Return (x, y) of the center of cell containing provided text 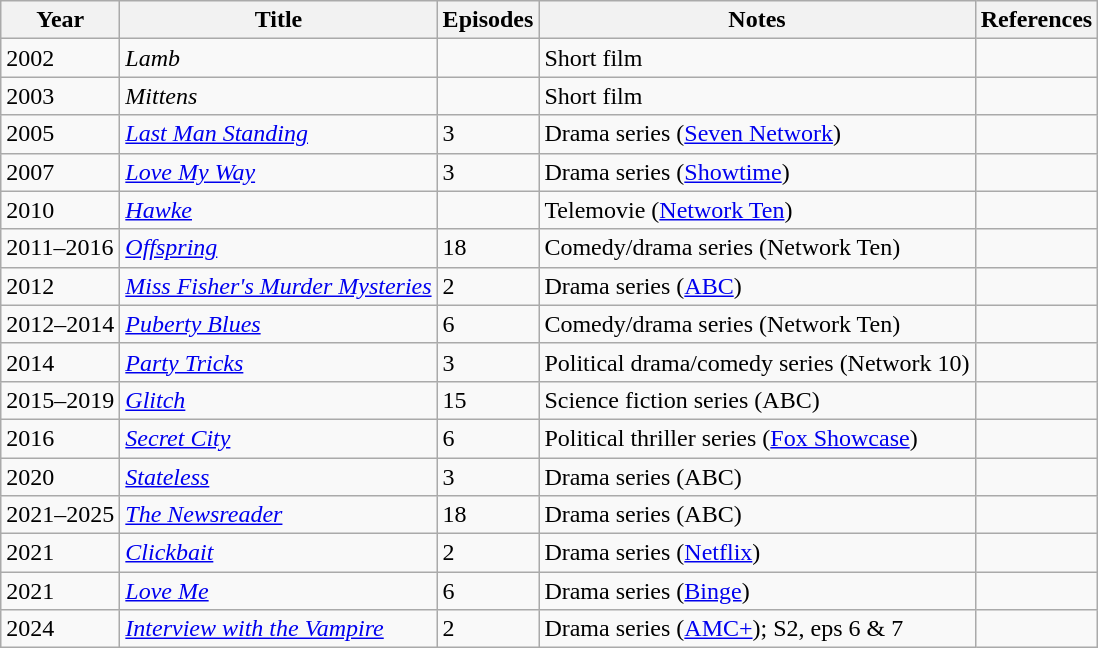
Title (278, 20)
Interview with the Vampire (278, 629)
Drama series (Binge) (757, 591)
Episodes (488, 20)
Clickbait (278, 553)
2003 (60, 96)
Miss Fisher's Murder Mysteries (278, 286)
Puberty Blues (278, 324)
Drama series (Showtime) (757, 172)
2021–2025 (60, 515)
Secret City (278, 438)
2020 (60, 477)
2014 (60, 362)
Offspring (278, 248)
Year (60, 20)
2005 (60, 134)
Mittens (278, 96)
Last Man Standing (278, 134)
Hawke (278, 210)
15 (488, 400)
2002 (60, 58)
Lamb (278, 58)
Love Me (278, 591)
2015–2019 (60, 400)
Party Tricks (278, 362)
Political drama/comedy series (Network 10) (757, 362)
Glitch (278, 400)
References (1036, 20)
2016 (60, 438)
2012 (60, 286)
2012–2014 (60, 324)
Love My Way (278, 172)
The Newsreader (278, 515)
Drama series (Seven Network) (757, 134)
2010 (60, 210)
Drama series (Netflix) (757, 553)
Science fiction series (ABC) (757, 400)
Political thriller series (Fox Showcase) (757, 438)
2011–2016 (60, 248)
Drama series (AMC+); S2, eps 6 & 7 (757, 629)
Notes (757, 20)
2024 (60, 629)
2007 (60, 172)
Telemovie (Network Ten) (757, 210)
Stateless (278, 477)
